Determine the (X, Y) coordinate at the center of the cell enclosing the given text.  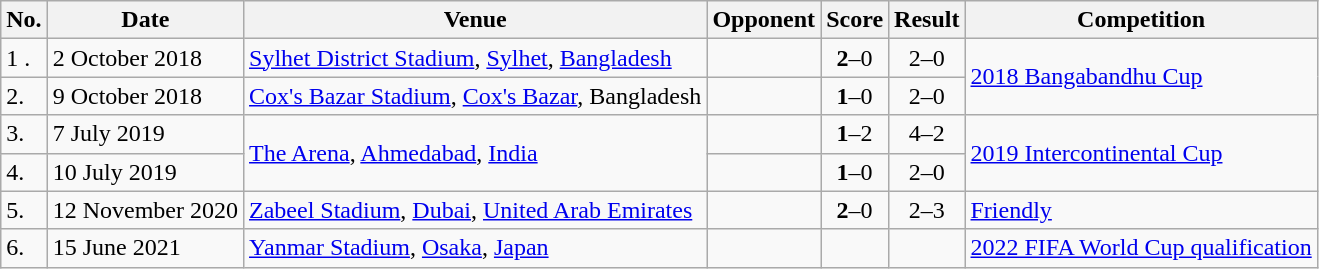
Competition (1141, 20)
The Arena, Ahmedabad, India (476, 153)
Cox's Bazar Stadium, Cox's Bazar, Bangladesh (476, 96)
5. (24, 210)
2 October 2018 (145, 58)
Score (855, 20)
2019 Intercontinental Cup (1141, 153)
2018 Bangabandhu Cup (1141, 77)
2–3 (927, 210)
3. (24, 134)
15 June 2021 (145, 248)
7 July 2019 (145, 134)
10 July 2019 (145, 172)
6. (24, 248)
Friendly (1141, 210)
Venue (476, 20)
4–2 (927, 134)
4. (24, 172)
12 November 2020 (145, 210)
Opponent (764, 20)
Zabeel Stadium, Dubai, United Arab Emirates (476, 210)
Yanmar Stadium, Osaka, Japan (476, 248)
Sylhet District Stadium, Sylhet, Bangladesh (476, 58)
1–2 (855, 134)
9 October 2018 (145, 96)
Date (145, 20)
No. (24, 20)
2022 FIFA World Cup qualification (1141, 248)
Result (927, 20)
2. (24, 96)
1 . (24, 58)
